Identify which cell holds the provided text, then report its (X, Y) central coordinate. 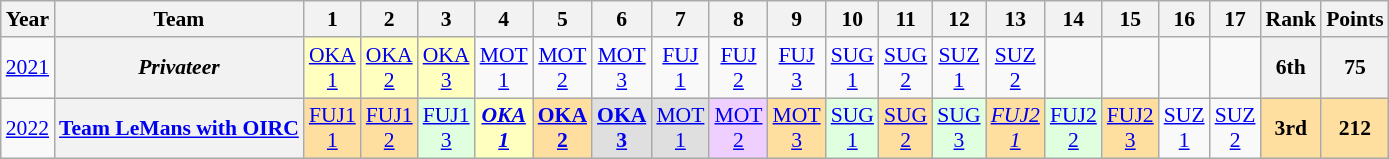
17 (1236, 19)
FUJ12 (390, 128)
Year (28, 19)
2022 (28, 128)
FUJ1 (680, 68)
FUJ21 (1016, 128)
5 (562, 19)
Rank (1292, 19)
6 (622, 19)
FUJ3 (797, 68)
75 (1355, 68)
11 (906, 19)
Team (179, 19)
16 (1184, 19)
4 (504, 19)
7 (680, 19)
8 (738, 19)
212 (1355, 128)
3 (446, 19)
2 (390, 19)
14 (1074, 19)
15 (1130, 19)
13 (1016, 19)
3rd (1292, 128)
6th (1292, 68)
1 (332, 19)
2021 (28, 68)
SUG3 (958, 128)
FUJ13 (446, 128)
FUJ2 (738, 68)
FUJ11 (332, 128)
10 (852, 19)
FUJ23 (1130, 128)
9 (797, 19)
Team LeMans with OIRC (179, 128)
12 (958, 19)
Points (1355, 19)
Privateer (179, 68)
FUJ22 (1074, 128)
